From the cell containing the given text, extract its center point as (x, y) coordinate. 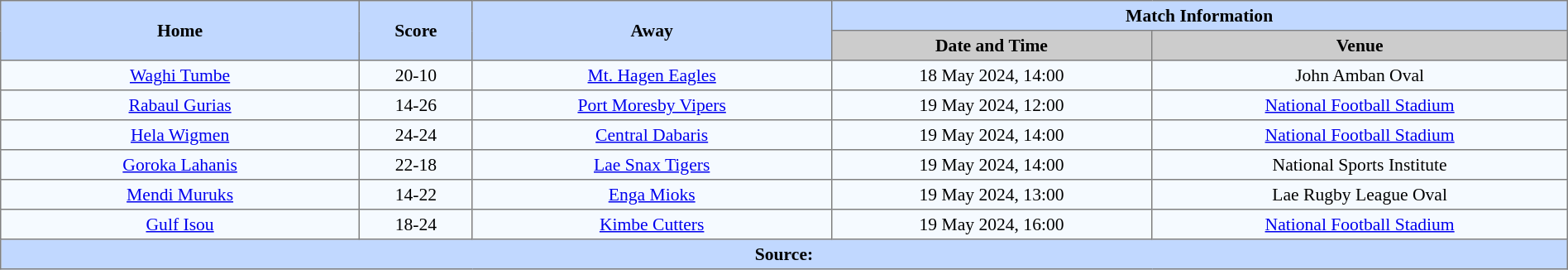
14-26 (415, 105)
Date and Time (992, 46)
Lae Snax Tigers (652, 165)
Rabaul Gurias (180, 105)
Lae Rugby League Oval (1360, 195)
Hela Wigmen (180, 135)
14-22 (415, 195)
John Amban Oval (1360, 75)
19 May 2024, 16:00 (992, 224)
Kimbe Cutters (652, 224)
18-24 (415, 224)
Mt. Hagen Eagles (652, 75)
Home (180, 31)
Venue (1360, 46)
Enga Mioks (652, 195)
Gulf Isou (180, 224)
19 May 2024, 13:00 (992, 195)
22-18 (415, 165)
Match Information (1199, 16)
Away (652, 31)
Waghi Tumbe (180, 75)
24-24 (415, 135)
Port Moresby Vipers (652, 105)
Goroka Lahanis (180, 165)
Score (415, 31)
19 May 2024, 12:00 (992, 105)
18 May 2024, 14:00 (992, 75)
20-10 (415, 75)
Mendi Muruks (180, 195)
National Sports Institute (1360, 165)
Central Dabaris (652, 135)
Source: (784, 254)
